From the cell containing the given text, extract its center point as [X, Y] coordinate. 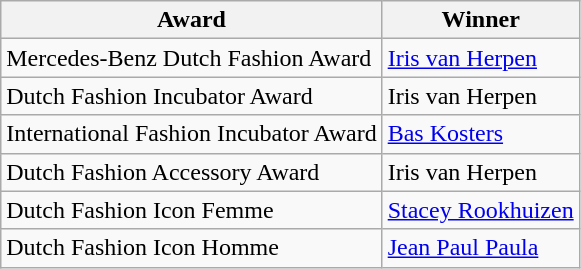
International Fashion Incubator Award [192, 134]
Dutch Fashion Icon Femme [192, 210]
Winner [480, 20]
Bas Kosters [480, 134]
Stacey Rookhuizen [480, 210]
Dutch Fashion Accessory Award [192, 172]
Mercedes-Benz Dutch Fashion Award [192, 58]
Dutch Fashion Incubator Award [192, 96]
Award [192, 20]
Jean Paul Paula [480, 248]
Dutch Fashion Icon Homme [192, 248]
